Return the (X, Y) coordinate for the center point of the cell that contains the specified text.  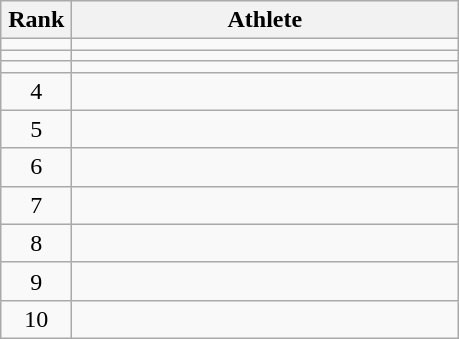
7 (36, 205)
Rank (36, 20)
5 (36, 129)
4 (36, 91)
Athlete (265, 20)
6 (36, 167)
9 (36, 281)
8 (36, 243)
10 (36, 319)
